Search for the cell housing the specified text and yield its (X, Y) center coordinate. 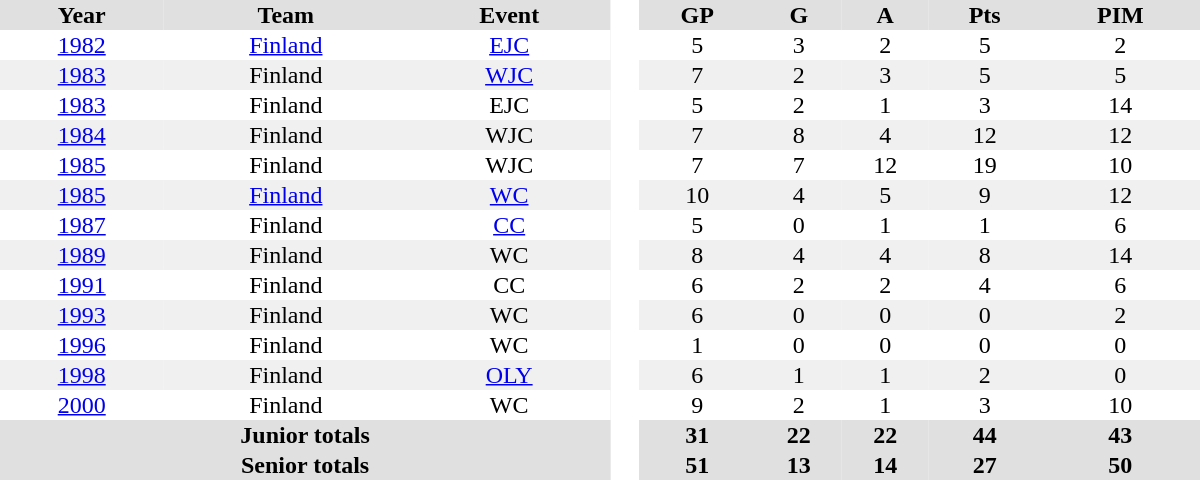
1993 (82, 315)
51 (697, 465)
Senior totals (305, 465)
44 (985, 435)
31 (697, 435)
A (886, 15)
2000 (82, 405)
43 (1120, 435)
Event (509, 15)
1987 (82, 225)
1991 (82, 285)
OLY (509, 375)
13 (798, 465)
1998 (82, 375)
1982 (82, 45)
Year (82, 15)
27 (985, 465)
G (798, 15)
1989 (82, 255)
Team (286, 15)
PIM (1120, 15)
Junior totals (305, 435)
1984 (82, 135)
19 (985, 165)
50 (1120, 465)
GP (697, 15)
Pts (985, 15)
1996 (82, 345)
